For the text-containing cell, return its midpoint in [X, Y] coordinate format. 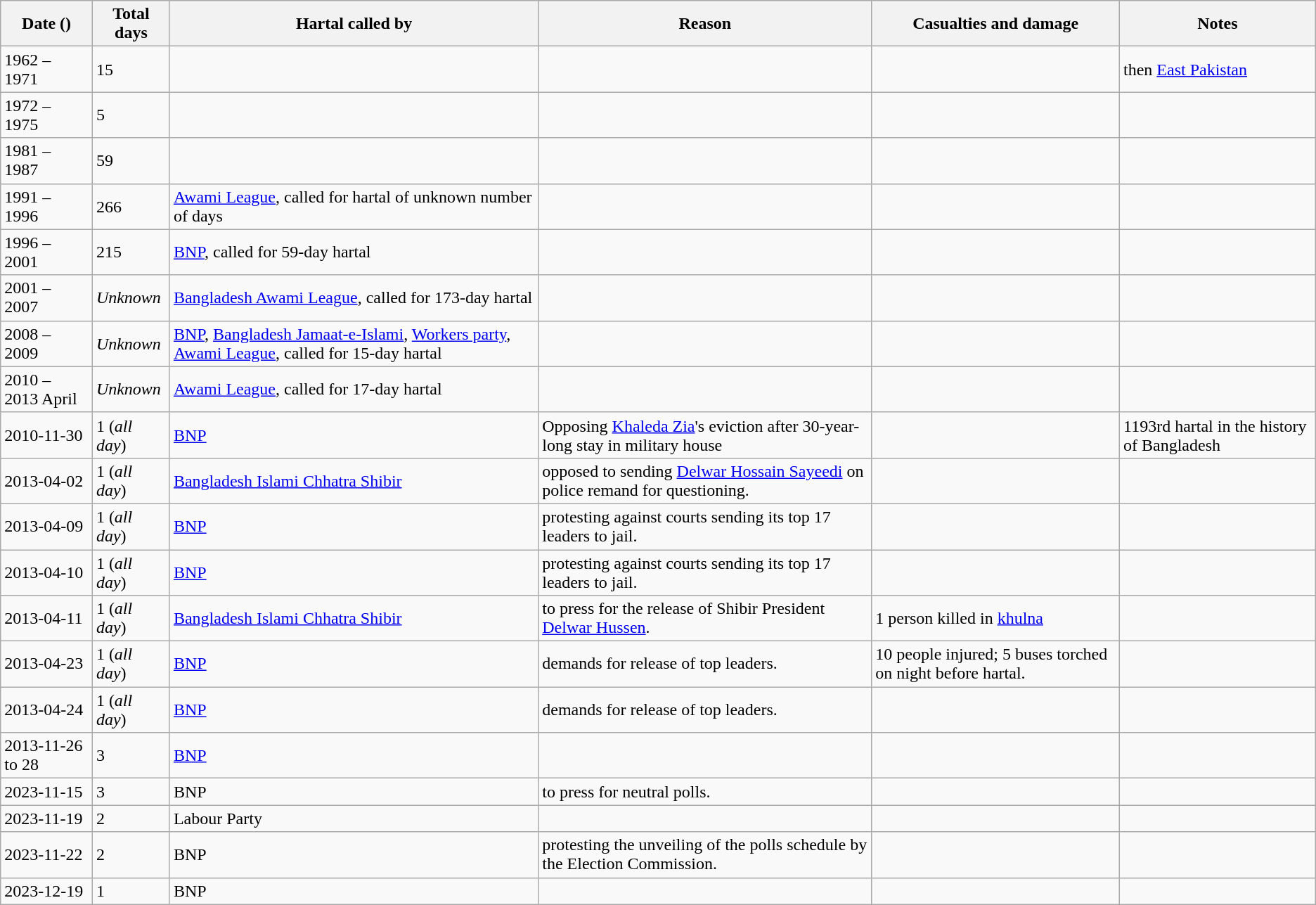
2008 – 2009 [46, 343]
BNP, Bangladesh Jamaat-e-Islami, Workers party, Awami League, called for 15-day hartal [354, 343]
2010 – 2013 April [46, 390]
Reason [705, 24]
2001 – 2007 [46, 298]
Casualties and damage [995, 24]
Bangladesh Awami League, called for 173-day hartal [354, 298]
10 people injured; 5 buses torched on night before hartal. [995, 664]
BNP, called for 59-day hartal [354, 252]
1962 – 1971 [46, 69]
2023-11-19 [46, 819]
1193rd hartal in the history of Bangladesh [1218, 435]
2013-04-24 [46, 710]
Awami League, called for hartal of unknown number of days [354, 207]
15 [131, 69]
Hartal called by [354, 24]
Date () [46, 24]
Awami League, called for 17-day hartal [354, 390]
2023-11-22 [46, 855]
2013-11-26 to 28 [46, 755]
2010-11-30 [46, 435]
2023-11-15 [46, 792]
1996 – 2001 [46, 252]
1972 – 1975 [46, 115]
1 person killed in khulna [995, 619]
protesting the unveiling of the polls schedule by the Election Commission. [705, 855]
2013-04-02 [46, 481]
2023-12-19 [46, 891]
2013-04-11 [46, 619]
opposed to sending Delwar Hossain Sayeedi on police remand for questioning. [705, 481]
2013-04-23 [46, 664]
266 [131, 207]
1991 – 1996 [46, 207]
215 [131, 252]
1981 – 1987 [46, 160]
then East Pakistan [1218, 69]
2013-04-10 [46, 572]
Total days [131, 24]
Opposing Khaleda Zia's eviction after 30-year-long stay in military house [705, 435]
Notes [1218, 24]
to press for the release of Shibir President Delwar Hussen. [705, 619]
to press for neutral polls. [705, 792]
5 [131, 115]
2013-04-09 [46, 526]
59 [131, 160]
1 [131, 891]
Labour Party [354, 819]
